From the cell containing the given text, extract its center point as (X, Y) coordinate. 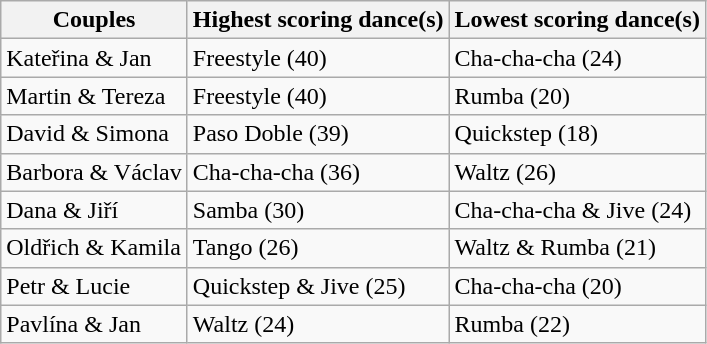
Cha-cha-cha (20) (577, 286)
Quickstep (18) (577, 134)
Kateřina & Jan (94, 58)
Waltz & Rumba (21) (577, 248)
Cha-cha-cha (24) (577, 58)
Dana & Jiří (94, 210)
Samba (30) (318, 210)
Waltz (24) (318, 324)
Lowest scoring dance(s) (577, 20)
David & Simona (94, 134)
Rumba (22) (577, 324)
Cha-cha-cha (36) (318, 172)
Petr & Lucie (94, 286)
Tango (26) (318, 248)
Barbora & Václav (94, 172)
Oldřich & Kamila (94, 248)
Couples (94, 20)
Quickstep & Jive (25) (318, 286)
Pavlína & Jan (94, 324)
Rumba (20) (577, 96)
Martin & Tereza (94, 96)
Waltz (26) (577, 172)
Cha-cha-cha & Jive (24) (577, 210)
Paso Doble (39) (318, 134)
Highest scoring dance(s) (318, 20)
